For the text-containing cell, return its midpoint in [x, y] coordinate format. 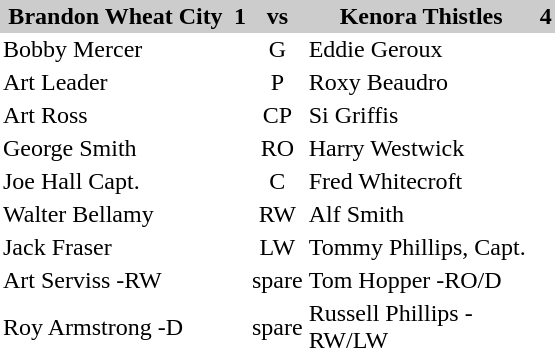
Walter Bellamy [116, 214]
George Smith [116, 148]
Art Serviss -RW [116, 280]
RW [278, 214]
Art Ross [116, 116]
Jack Fraser [116, 248]
Bobby Mercer [116, 50]
Tom Hopper -RO/D [422, 280]
Brandon Wheat City [116, 16]
vs [278, 16]
Roxy Beaudro [422, 82]
spare [278, 280]
Fred Whitecroft [422, 182]
C [278, 182]
Eddie Geroux [422, 50]
4 [546, 16]
G [278, 50]
Alf Smith [422, 214]
Joe Hall Capt. [116, 182]
RO [278, 148]
P [278, 82]
Art Leader [116, 82]
Si Griffis [422, 116]
1 [240, 16]
LW [278, 248]
CP [278, 116]
Harry Westwick [422, 148]
Tommy Phillips, Capt. [422, 248]
Kenora Thistles [422, 16]
